Pinpoint the cell where the given text exists, returning its (X, Y) midpoint coordinate. 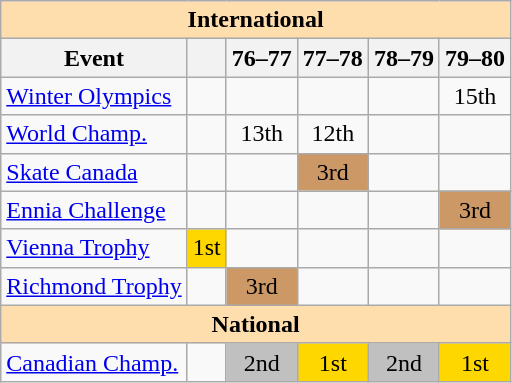
76–77 (262, 58)
Canadian Champ. (94, 362)
78–79 (404, 58)
World Champ. (94, 134)
Event (94, 58)
12th (332, 134)
13th (262, 134)
Vienna Trophy (94, 248)
Winter Olympics (94, 96)
15th (474, 96)
Ennia Challenge (94, 210)
National (256, 324)
79–80 (474, 58)
International (256, 20)
Skate Canada (94, 172)
77–78 (332, 58)
Richmond Trophy (94, 286)
